Return the (x, y) coordinate for the center point of the cell that contains the specified text.  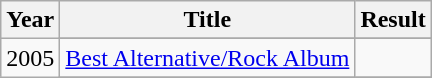
Year (30, 20)
Best Alternative/Rock Album (208, 58)
Result (393, 20)
Title (208, 20)
2005 (30, 58)
